Scan for the cell matching the given text and deliver its (X, Y) coordinate at center. 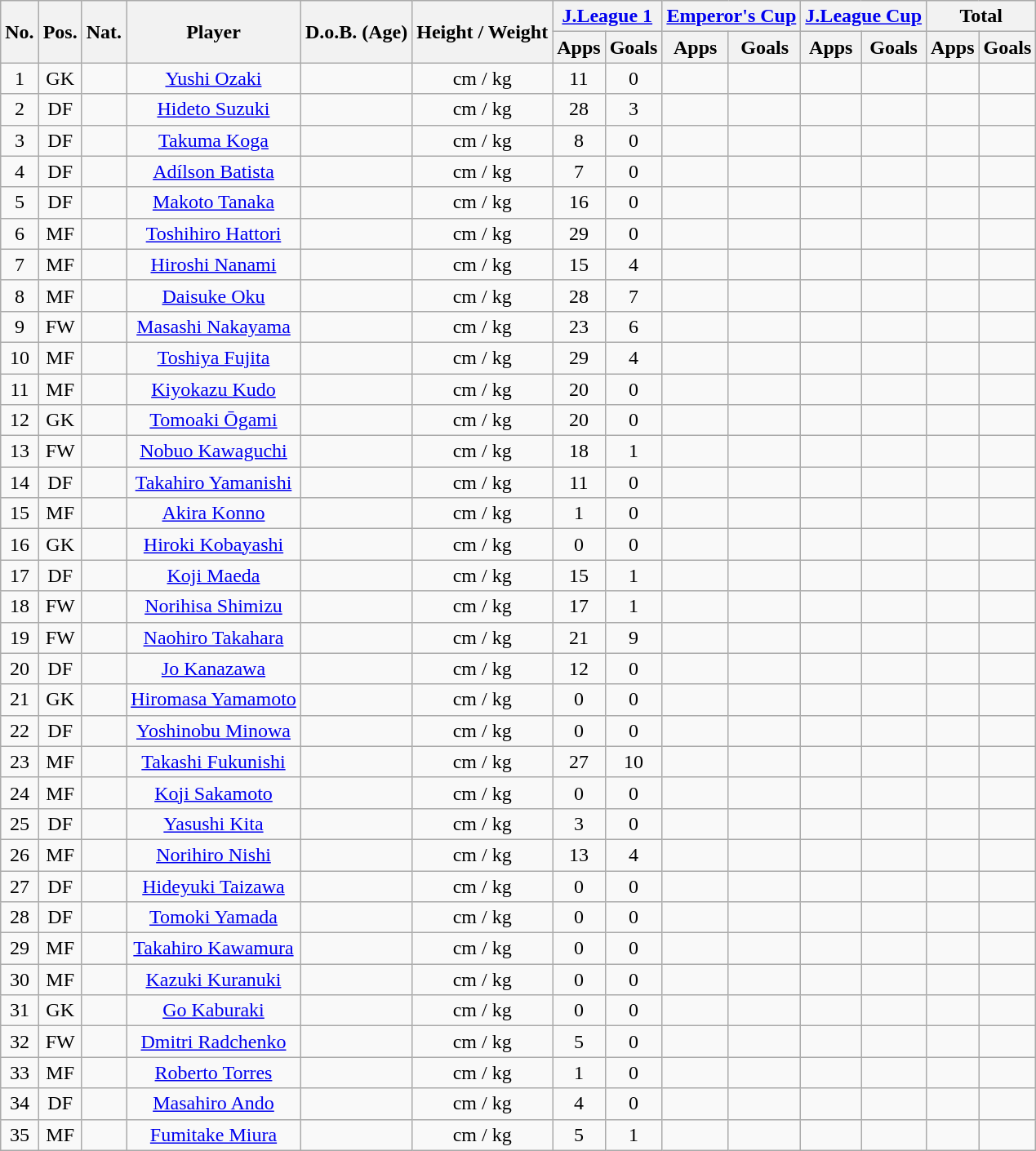
24 (20, 793)
Nat. (104, 32)
Masahiro Ando (214, 1104)
Takahiro Yamanishi (214, 482)
22 (20, 731)
Yasushi Kita (214, 824)
34 (20, 1104)
Kazuki Kuranuki (214, 980)
19 (20, 638)
Akira Konno (214, 513)
Daisuke Oku (214, 296)
Jo Kanazawa (214, 669)
Hideyuki Taizawa (214, 886)
30 (20, 980)
Total (981, 16)
Tomoaki Ōgami (214, 420)
Hideto Suzuki (214, 109)
D.o.B. (Age) (356, 32)
14 (20, 482)
Takashi Fukunishi (214, 762)
Pos. (60, 32)
26 (20, 855)
Norihisa Shimizu (214, 607)
Hiromasa Yamamoto (214, 700)
Toshiya Fujita (214, 358)
Fumitake Miura (214, 1135)
Koji Sakamoto (214, 793)
Masashi Nakayama (214, 327)
31 (20, 1011)
Nobuo Kawaguchi (214, 451)
Emperor's Cup (731, 16)
2 (20, 109)
Makoto Tanaka (214, 202)
J.League 1 (607, 16)
32 (20, 1042)
Roberto Torres (214, 1073)
Naohiro Takahara (214, 638)
Tomoki Yamada (214, 918)
Height / Weight (482, 32)
Takuma Koga (214, 140)
Hiroki Kobayashi (214, 544)
Player (214, 32)
Koji Maeda (214, 575)
Toshihiro Hattori (214, 233)
Kiyokazu Kudo (214, 389)
25 (20, 824)
Takahiro Kawamura (214, 949)
Go Kaburaki (214, 1011)
No. (20, 32)
33 (20, 1073)
Dmitri Radchenko (214, 1042)
Hiroshi Nanami (214, 264)
Yushi Ozaki (214, 78)
Adílson Batista (214, 171)
Norihiro Nishi (214, 855)
Yoshinobu Minowa (214, 731)
35 (20, 1135)
J.League Cup (864, 16)
